For the text-containing cell, return its midpoint in [X, Y] coordinate format. 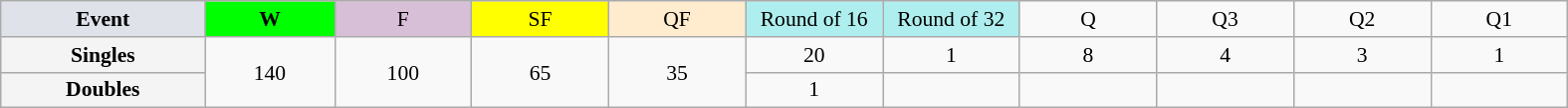
Q [1088, 19]
Q3 [1226, 19]
Singles [104, 55]
Q2 [1362, 19]
Q1 [1499, 19]
W [270, 19]
Event [104, 19]
35 [677, 72]
Round of 16 [814, 19]
SF [541, 19]
65 [541, 72]
20 [814, 55]
Round of 32 [951, 19]
4 [1226, 55]
8 [1088, 55]
Doubles [104, 90]
100 [403, 72]
3 [1362, 55]
140 [270, 72]
QF [677, 19]
F [403, 19]
